Output the [x, y] coordinate of the center of the cell containing the given text.  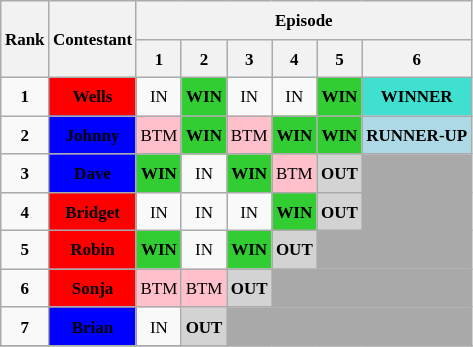
Dave [93, 173]
Robin [93, 250]
WINNER [416, 97]
7 [25, 326]
Wells [93, 97]
Episode [304, 20]
Johnny [93, 135]
Rank [25, 40]
RUNNER-UP [416, 135]
Bridget [93, 212]
Sonja [93, 288]
Brian [93, 326]
Contestant [93, 40]
